Search for the cell housing the specified text and yield its [x, y] center coordinate. 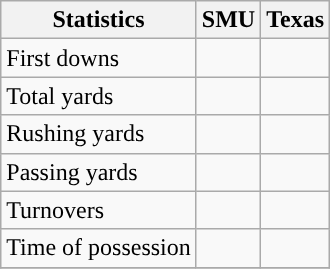
Turnovers [99, 210]
Statistics [99, 20]
SMU [228, 20]
Time of possession [99, 248]
Total yards [99, 96]
Rushing yards [99, 134]
Passing yards [99, 172]
First downs [99, 58]
Texas [296, 20]
